Determine the (x, y) coordinate at the center of the cell enclosing the given text.  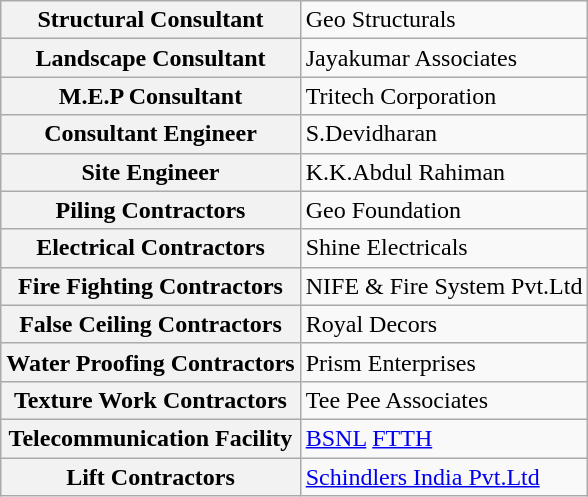
Tritech Corporation (444, 96)
NIFE & Fire System Pvt.Ltd (444, 286)
K.K.Abdul Rahiman (444, 172)
Telecommunication Facility (150, 438)
Shine Electricals (444, 248)
Prism Enterprises (444, 362)
Geo Foundation (444, 210)
Lift Contractors (150, 477)
Consultant Engineer (150, 134)
Texture Work Contractors (150, 400)
Water Proofing Contractors (150, 362)
M.E.P Consultant (150, 96)
BSNL FTTH (444, 438)
Fire Fighting Contractors (150, 286)
Geo Structurals (444, 20)
Piling Contractors (150, 210)
Site Engineer (150, 172)
Electrical Contractors (150, 248)
Tee Pee Associates (444, 400)
Jayakumar Associates (444, 58)
Royal Decors (444, 324)
Structural Consultant (150, 20)
S.Devidharan (444, 134)
False Ceiling Contractors (150, 324)
Schindlers India Pvt.Ltd (444, 477)
Landscape Consultant (150, 58)
